Capture the cell that displays the provided text and extract its (X, Y) central coordinate. 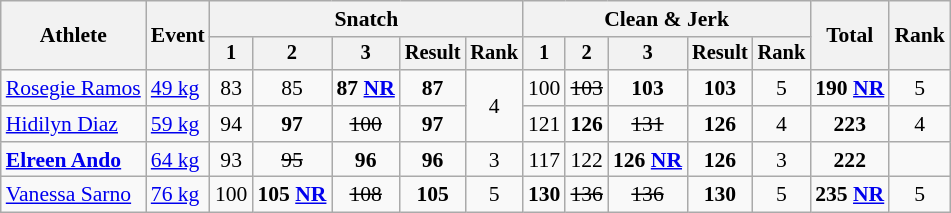
59 kg (178, 124)
117 (544, 160)
Total (850, 36)
93 (232, 160)
190 NR (850, 88)
87 (433, 88)
235 NR (850, 195)
Vanessa Sarno (74, 195)
95 (292, 160)
83 (232, 88)
49 kg (178, 88)
Elreen Ando (74, 160)
131 (648, 124)
Clean & Jerk (666, 19)
121 (544, 124)
108 (366, 195)
Hidilyn Diaz (74, 124)
64 kg (178, 160)
76 kg (178, 195)
126 NR (648, 160)
105 (433, 195)
223 (850, 124)
94 (232, 124)
Event (178, 36)
222 (850, 160)
87 NR (366, 88)
Rosegie Ramos (74, 88)
122 (586, 160)
105 NR (292, 195)
Athlete (74, 36)
85 (292, 88)
Snatch (366, 19)
